Search for the cell housing the specified text and yield its (x, y) center coordinate. 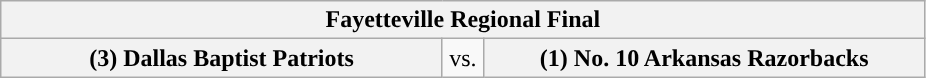
(3) Dallas Baptist Patriots (222, 58)
Fayetteville Regional Final (463, 20)
(1) No. 10 Arkansas Razorbacks (704, 58)
vs. (462, 58)
